Identify which cell holds the provided text, then report its (x, y) central coordinate. 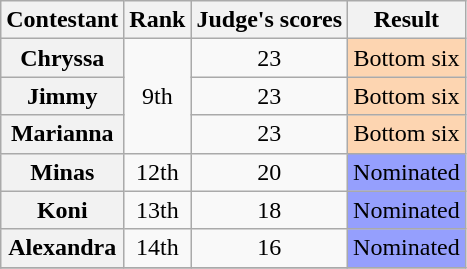
Chryssa (62, 58)
Jimmy (62, 96)
Alexandra (62, 248)
9th (158, 96)
13th (158, 210)
14th (158, 248)
Judge's scores (270, 20)
Koni (62, 210)
Marianna (62, 134)
Minas (62, 172)
20 (270, 172)
Rank (158, 20)
18 (270, 210)
Result (407, 20)
16 (270, 248)
Contestant (62, 20)
12th (158, 172)
